Search for the cell housing the specified text and yield its (x, y) center coordinate. 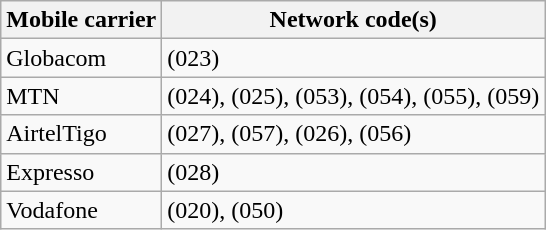
Expresso (82, 172)
(020), (050) (354, 210)
(024), (025), (053), (054), (055), (059) (354, 96)
AirtelTigo (82, 134)
Network code(s) (354, 20)
(028) (354, 172)
Globacom (82, 58)
MTN (82, 96)
Vodafone (82, 210)
Mobile carrier (82, 20)
(023) (354, 58)
(027), (057), (026), (056) (354, 134)
